Detect which cell encompasses the target text, then output its [x, y] center coordinate. 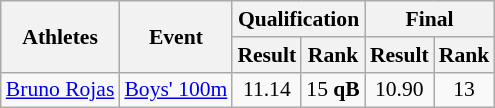
15 qB [333, 90]
13 [464, 90]
Final [430, 19]
10.90 [400, 90]
Athletes [60, 36]
Event [176, 36]
Bruno Rojas [60, 90]
11.14 [266, 90]
Qualification [298, 19]
Boys' 100m [176, 90]
